For the text-containing cell, return its midpoint in [X, Y] coordinate format. 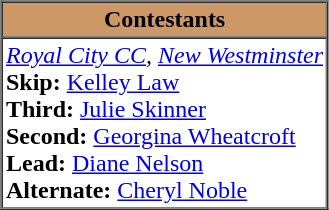
Royal City CC, New Westminster Skip: Kelley Law Third: Julie Skinner Second: Georgina Wheatcroft Lead: Diane Nelson Alternate: Cheryl Noble [165, 124]
Contestants [165, 20]
